Identify which cell holds the provided text, then report its (x, y) central coordinate. 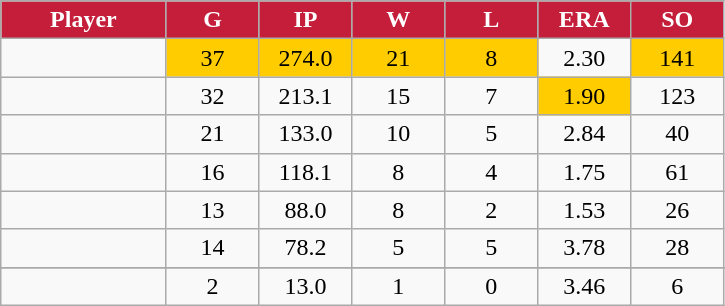
3.78 (584, 248)
32 (212, 96)
14 (212, 248)
26 (678, 210)
4 (492, 172)
40 (678, 134)
1.90 (584, 96)
1.53 (584, 210)
1 (398, 286)
213.1 (306, 96)
IP (306, 20)
1.75 (584, 172)
141 (678, 58)
Player (84, 20)
133.0 (306, 134)
78.2 (306, 248)
61 (678, 172)
ERA (584, 20)
13.0 (306, 286)
13 (212, 210)
28 (678, 248)
274.0 (306, 58)
G (212, 20)
15 (398, 96)
88.0 (306, 210)
3.46 (584, 286)
W (398, 20)
2.84 (584, 134)
6 (678, 286)
2.30 (584, 58)
37 (212, 58)
123 (678, 96)
SO (678, 20)
10 (398, 134)
L (492, 20)
7 (492, 96)
0 (492, 286)
16 (212, 172)
118.1 (306, 172)
